Return (x, y) of the center of cell containing provided text 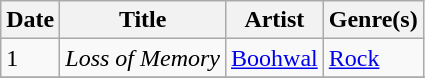
Genre(s) (373, 20)
Title (143, 20)
1 (30, 58)
Rock (373, 58)
Boohwal (275, 58)
Date (30, 20)
Artist (275, 20)
Loss of Memory (143, 58)
